Provide the [X, Y] coordinate of the cell's center where the given text is located.  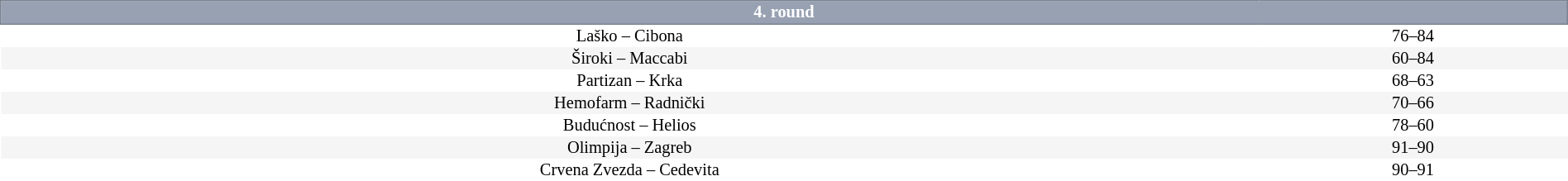
Laško – Cibona [630, 36]
70–66 [1413, 102]
Crvena Zvezda – Cedevita [630, 170]
60–84 [1413, 58]
76–84 [1413, 36]
91–90 [1413, 147]
78–60 [1413, 126]
Olimpija – Zagreb [630, 147]
Široki – Maccabi [630, 58]
68–63 [1413, 81]
Partizan – Krka [630, 81]
Hemofarm – Radnički [630, 102]
Budućnost – Helios [630, 126]
90–91 [1413, 170]
4. round [784, 12]
